Find where the given text appears and provide that cell's center as [x, y] coordinate. 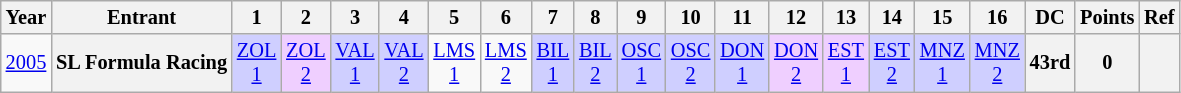
12 [796, 17]
5 [454, 17]
BIL1 [554, 63]
2 [306, 17]
6 [506, 17]
EST1 [846, 63]
VAL2 [404, 63]
VAL1 [356, 63]
3 [356, 17]
13 [846, 17]
10 [690, 17]
14 [892, 17]
DON2 [796, 63]
MNZ2 [998, 63]
SL Formula Racing [142, 63]
Entrant [142, 17]
OSC1 [642, 63]
7 [554, 17]
11 [742, 17]
16 [998, 17]
LMS2 [506, 63]
4 [404, 17]
DC [1050, 17]
ZOL1 [256, 63]
0 [1107, 63]
8 [596, 17]
Points [1107, 17]
OSC2 [690, 63]
2005 [26, 63]
MNZ1 [942, 63]
EST2 [892, 63]
Year [26, 17]
Ref [1159, 17]
LMS1 [454, 63]
ZOL2 [306, 63]
43rd [1050, 63]
BIL2 [596, 63]
9 [642, 17]
DON1 [742, 63]
15 [942, 17]
1 [256, 17]
